Find where the given text appears and provide that cell's center as [x, y] coordinate. 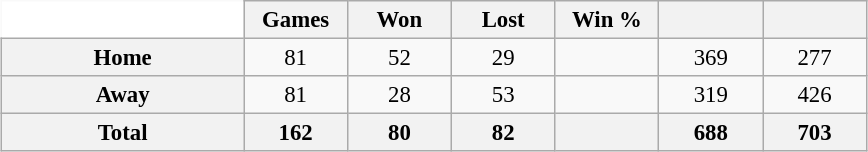
Total [123, 133]
82 [503, 133]
426 [815, 95]
28 [399, 95]
Away [123, 95]
52 [399, 57]
80 [399, 133]
703 [815, 133]
688 [711, 133]
Win % [607, 20]
277 [815, 57]
Games [296, 20]
162 [296, 133]
Won [399, 20]
369 [711, 57]
Home [123, 57]
Lost [503, 20]
319 [711, 95]
53 [503, 95]
29 [503, 57]
